Find where the given text appears and provide that cell's center as (X, Y) coordinate. 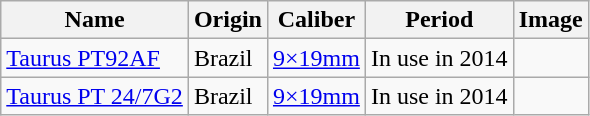
Image (550, 20)
Period (439, 20)
Taurus PT92AF (95, 58)
Origin (228, 20)
Taurus PT 24/7G2 (95, 96)
Caliber (316, 20)
Name (95, 20)
